Determine the [X, Y] coordinate at the center of the cell enclosing the given text.  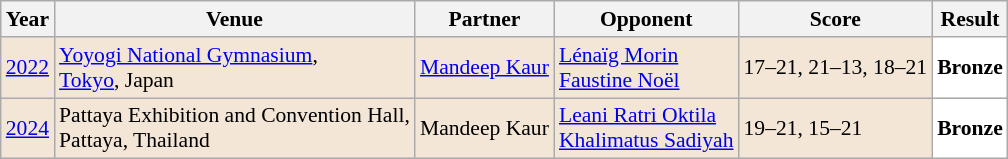
Year [28, 19]
Opponent [646, 19]
Lénaïg Morin Faustine Noël [646, 68]
Score [836, 19]
Venue [234, 19]
Partner [484, 19]
Yoyogi National Gymnasium,Tokyo, Japan [234, 68]
Leani Ratri Oktila Khalimatus Sadiyah [646, 128]
Result [970, 19]
2022 [28, 68]
2024 [28, 128]
Pattaya Exhibition and Convention Hall,Pattaya, Thailand [234, 128]
19–21, 15–21 [836, 128]
17–21, 21–13, 18–21 [836, 68]
